Determine the [X, Y] coordinate at the center of the cell enclosing the given text.  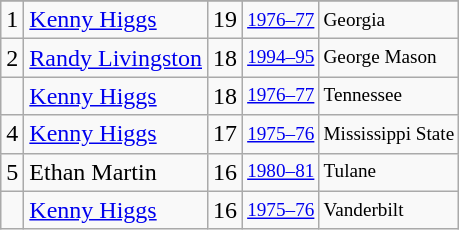
Randy Livingston [116, 58]
Georgia [389, 20]
19 [226, 20]
1 [12, 20]
Ethan Martin [116, 172]
4 [12, 134]
Mississippi State [389, 134]
Tennessee [389, 96]
17 [226, 134]
Vanderbilt [389, 210]
Tulane [389, 172]
1980–81 [281, 172]
5 [12, 172]
2 [12, 58]
George Mason [389, 58]
1994–95 [281, 58]
